Return [x, y] of the center of cell containing provided text 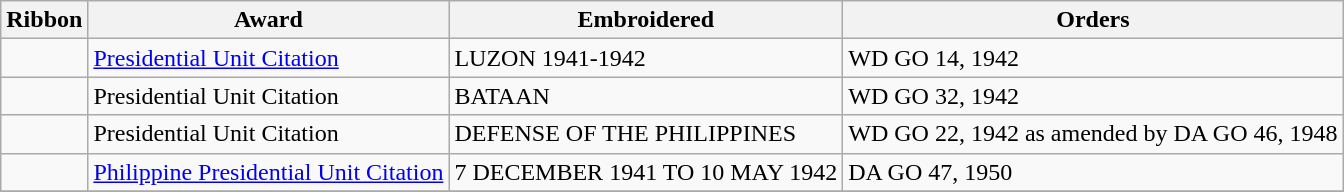
LUZON 1941-1942 [646, 58]
DEFENSE OF THE PHILIPPINES [646, 134]
Orders [1093, 20]
WD GO 32, 1942 [1093, 96]
Award [268, 20]
WD GO 14, 1942 [1093, 58]
BATAAN [646, 96]
Philippine Presidential Unit Citation [268, 172]
Embroidered [646, 20]
DA GO 47, 1950 [1093, 172]
7 DECEMBER 1941 TO 10 MAY 1942 [646, 172]
WD GO 22, 1942 as amended by DA GO 46, 1948 [1093, 134]
Ribbon [44, 20]
